Determine the [x, y] coordinate at the center of the cell enclosing the given text.  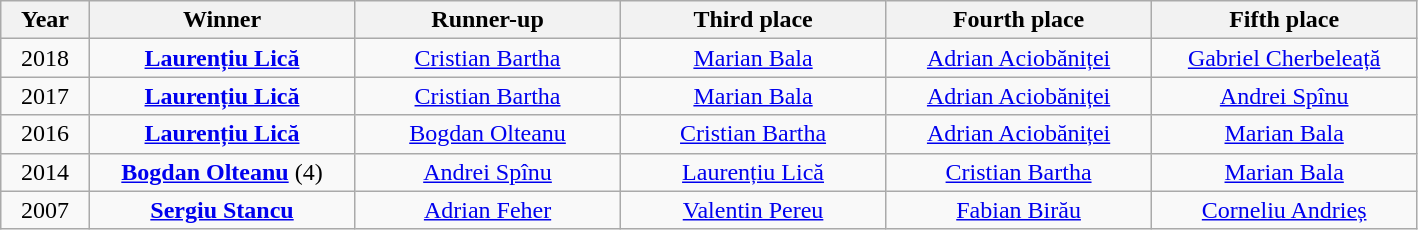
Fifth place [1284, 20]
Third place [753, 20]
Gabriel Cherbeleață [1284, 58]
Year [45, 20]
Fabian Birău [1019, 210]
Winner [222, 20]
2017 [45, 96]
Corneliu Andrieș [1284, 210]
2018 [45, 58]
2007 [45, 210]
2016 [45, 134]
2014 [45, 172]
Adrian Feher [488, 210]
Bogdan Olteanu [488, 134]
Bogdan Olteanu (4) [222, 172]
Fourth place [1019, 20]
Runner-up [488, 20]
Valentin Pereu [753, 210]
Sergiu Stancu [222, 210]
